Return the [X, Y] coordinate for the center point of the cell that contains the specified text.  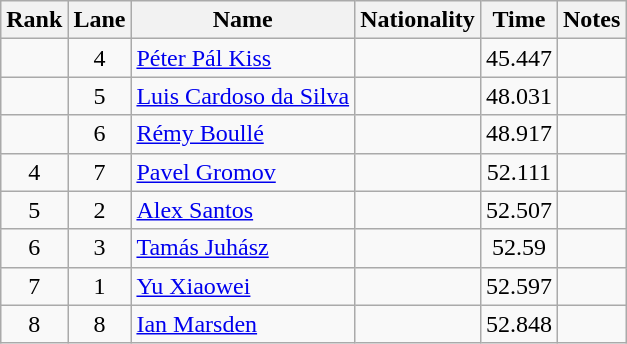
Rémy Boullé [243, 134]
Luis Cardoso da Silva [243, 96]
45.447 [518, 58]
Pavel Gromov [243, 172]
52.111 [518, 172]
52.597 [518, 286]
Rank [34, 20]
52.848 [518, 324]
52.59 [518, 248]
52.507 [518, 210]
Nationality [418, 20]
Notes [591, 20]
3 [100, 248]
1 [100, 286]
Time [518, 20]
48.031 [518, 96]
Yu Xiaowei [243, 286]
Péter Pál Kiss [243, 58]
Name [243, 20]
Ian Marsden [243, 324]
Alex Santos [243, 210]
2 [100, 210]
Lane [100, 20]
48.917 [518, 134]
Tamás Juhász [243, 248]
